Scan for the cell matching the given text and deliver its [X, Y] coordinate at center. 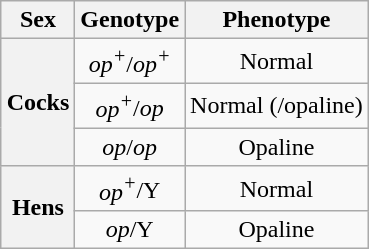
op+/op+ [130, 62]
op/op [130, 147]
Sex [38, 20]
Hens [38, 208]
op/Y [130, 230]
op+/Y [130, 188]
Normal (/opaline) [277, 106]
op+/op [130, 106]
Phenotype [277, 20]
Cocks [38, 102]
Genotype [130, 20]
